Return the [X, Y] coordinate for the center point of the cell that contains the specified text.  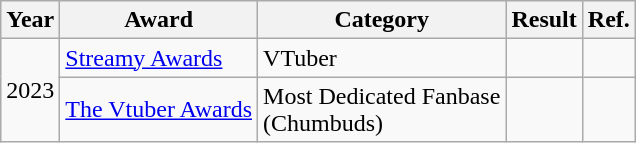
Result [544, 20]
Streamy Awards [159, 58]
VTuber [382, 58]
Most Dedicated Fanbase (Chumbuds) [382, 110]
Year [30, 20]
Award [159, 20]
2023 [30, 90]
Category [382, 20]
Ref. [608, 20]
The Vtuber Awards [159, 110]
